Scan for the cell matching the given text and deliver its [X, Y] coordinate at center. 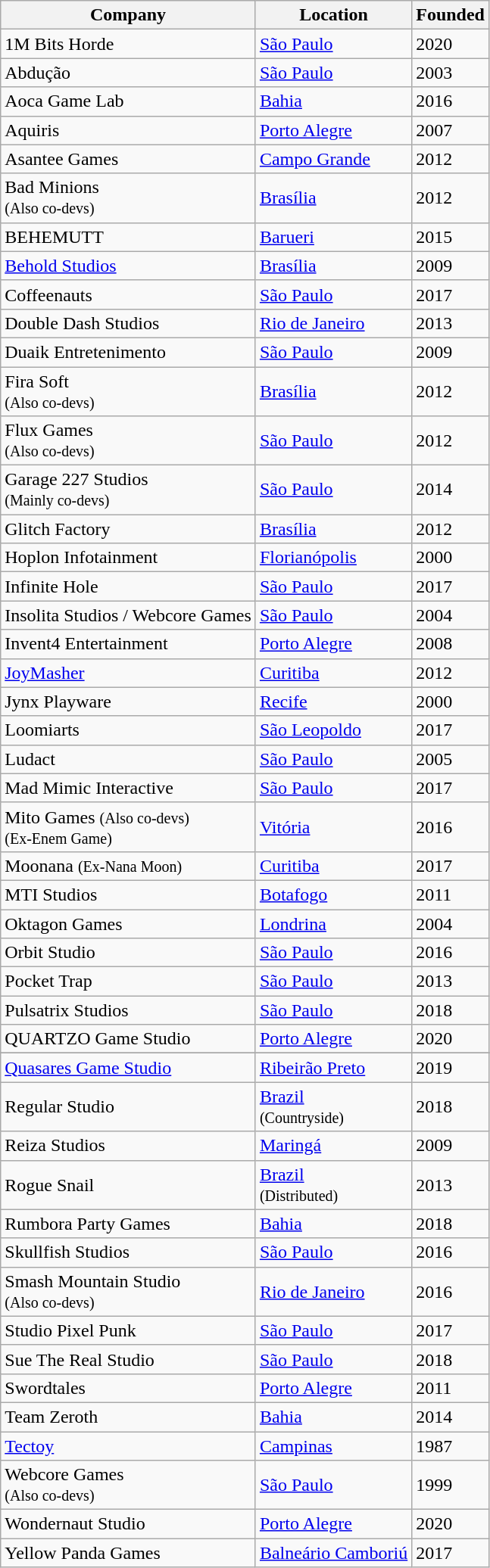
MTI Studios [129, 894]
Maringá [333, 1146]
2003 [451, 73]
Yellow Panda Games [129, 1553]
Brazil(Countryside) [333, 1106]
Asantee Games [129, 159]
Brazil(Distributed) [333, 1185]
2019 [451, 1068]
Flux Games(Also co-devs) [129, 440]
Bad Minions(Also co-devs) [129, 198]
Behold Studios [129, 266]
Duaik Entretenimento [129, 352]
Botafogo [333, 894]
Loomiarts [129, 730]
QUARTZO Game Studio [129, 1039]
Garage 227 Studios(Mainly co-devs) [129, 490]
Aquiris [129, 130]
Infinite Hole [129, 586]
Hoplon Infotainment [129, 558]
Location [333, 15]
Invent4 Entertainment [129, 644]
Team Zeroth [129, 1417]
Pulsatrix Studios [129, 1010]
1M Bits Horde [129, 44]
Double Dash Studios [129, 323]
Abdução [129, 73]
2008 [451, 644]
Jynx Playware [129, 702]
1987 [451, 1446]
Balneário Camboriú [333, 1553]
Skullfish Studios [129, 1252]
Swordtales [129, 1388]
Ludact [129, 759]
2015 [451, 237]
Regular Studio [129, 1106]
Recife [333, 702]
Florianópolis [333, 558]
Mito Games (Also co-devs)(Ex-Enem Game) [129, 826]
Oktagon Games [129, 924]
Company [129, 15]
Londrina [333, 924]
Tectoy [129, 1446]
Quasares Game Studio [129, 1068]
Wondernaut Studio [129, 1524]
São Leopoldo [333, 730]
Aoca Game Lab [129, 101]
Moonana (Ex-Nana Moon) [129, 866]
Reiza Studios [129, 1146]
Sue The Real Studio [129, 1359]
Coffeenauts [129, 294]
Founded [451, 15]
Rogue Snail [129, 1185]
JoyMasher [129, 673]
Campo Grande [333, 159]
Studio Pixel Punk [129, 1330]
2007 [451, 130]
1999 [451, 1485]
Campinas [333, 1446]
Smash Mountain Studio(Also co-devs) [129, 1291]
Rumbora Party Games [129, 1224]
Vitória [333, 826]
Ribeirão Preto [333, 1068]
BEHEMUTT [129, 237]
Glitch Factory [129, 529]
2005 [451, 759]
Mad Mimic Interactive [129, 788]
Pocket Trap [129, 982]
Barueri [333, 237]
Orbit Studio [129, 953]
Fira Soft(Also co-devs) [129, 390]
Webcore Games(Also co-devs) [129, 1485]
Insolita Studios / Webcore Games [129, 615]
